For the text-containing cell, return its midpoint in (x, y) coordinate format. 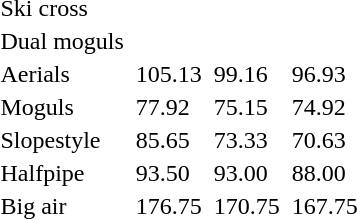
99.16 (246, 74)
73.33 (246, 140)
93.00 (246, 173)
93.50 (168, 173)
77.92 (168, 107)
85.65 (168, 140)
75.15 (246, 107)
105.13 (168, 74)
